For the text-containing cell, return its midpoint in (X, Y) coordinate format. 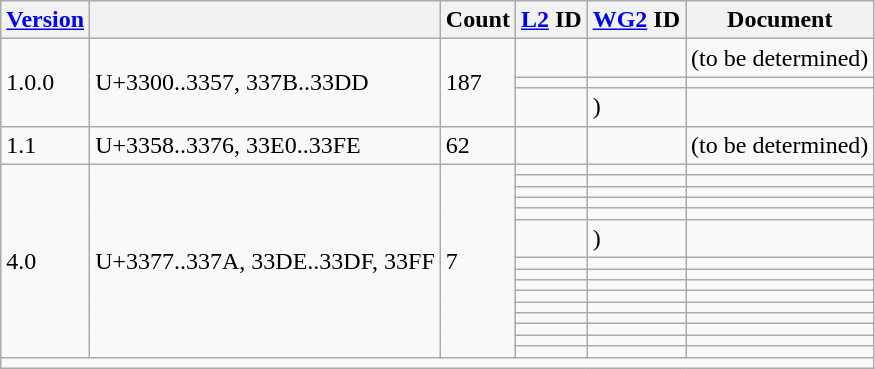
U+3358..3376, 33E0..33FE (266, 145)
U+3300..3357, 337B..33DD (266, 82)
4.0 (46, 260)
1.1 (46, 145)
62 (478, 145)
Count (478, 20)
WG2 ID (636, 20)
L2 ID (551, 20)
Version (46, 20)
187 (478, 82)
Document (780, 20)
U+3377..337A, 33DE..33DF, 33FF (266, 260)
1.0.0 (46, 82)
7 (478, 260)
